Return the [X, Y] coordinate for the center point of the cell that contains the specified text.  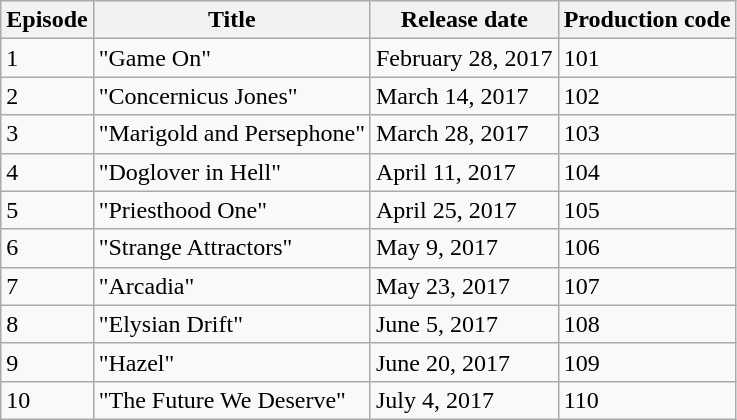
7 [47, 286]
102 [647, 96]
5 [47, 210]
107 [647, 286]
March 28, 2017 [464, 134]
Release date [464, 20]
July 4, 2017 [464, 400]
2 [47, 96]
"Game On" [232, 58]
1 [47, 58]
9 [47, 362]
April 11, 2017 [464, 172]
"Strange Attractors" [232, 248]
April 25, 2017 [464, 210]
Title [232, 20]
104 [647, 172]
March 14, 2017 [464, 96]
Episode [47, 20]
May 9, 2017 [464, 248]
"The Future We Deserve" [232, 400]
"Arcadia" [232, 286]
105 [647, 210]
106 [647, 248]
June 20, 2017 [464, 362]
"Concernicus Jones" [232, 96]
3 [47, 134]
4 [47, 172]
101 [647, 58]
110 [647, 400]
May 23, 2017 [464, 286]
10 [47, 400]
108 [647, 324]
June 5, 2017 [464, 324]
"Hazel" [232, 362]
"Elysian Drift" [232, 324]
109 [647, 362]
February 28, 2017 [464, 58]
103 [647, 134]
"Doglover in Hell" [232, 172]
6 [47, 248]
Production code [647, 20]
"Marigold and Persephone" [232, 134]
"Priesthood One" [232, 210]
8 [47, 324]
